For the text-containing cell, return its midpoint in [x, y] coordinate format. 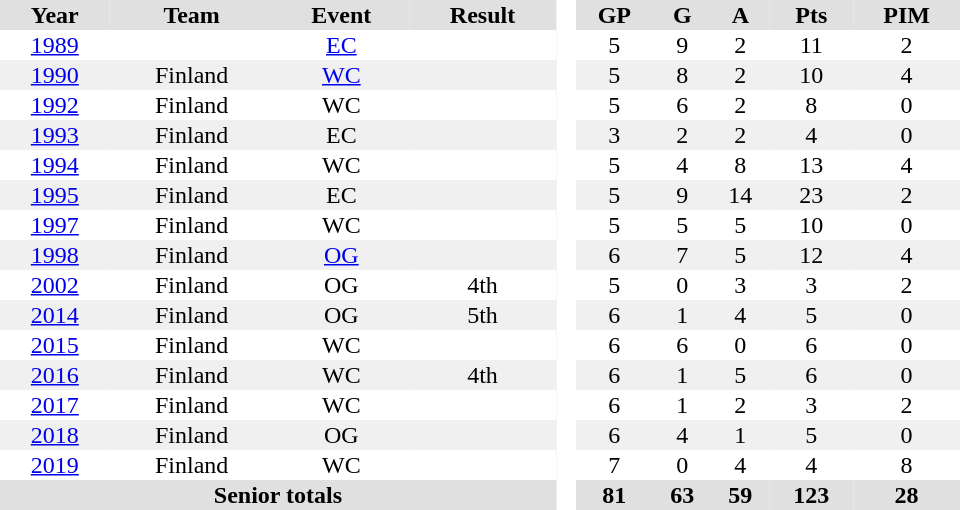
5th [482, 315]
2002 [55, 285]
1993 [55, 135]
59 [740, 495]
2016 [55, 375]
Event [342, 15]
PIM [906, 15]
1994 [55, 165]
63 [682, 495]
23 [811, 195]
12 [811, 255]
Year [55, 15]
1990 [55, 75]
Team [192, 15]
2015 [55, 345]
1998 [55, 255]
123 [811, 495]
13 [811, 165]
2014 [55, 315]
11 [811, 45]
28 [906, 495]
Senior totals [278, 495]
14 [740, 195]
GP [614, 15]
1997 [55, 225]
A [740, 15]
2019 [55, 465]
G [682, 15]
81 [614, 495]
2018 [55, 435]
1989 [55, 45]
Pts [811, 15]
1992 [55, 105]
2017 [55, 405]
1995 [55, 195]
Result [482, 15]
